Provide the (X, Y) coordinate of the cell's center where the given text is located.  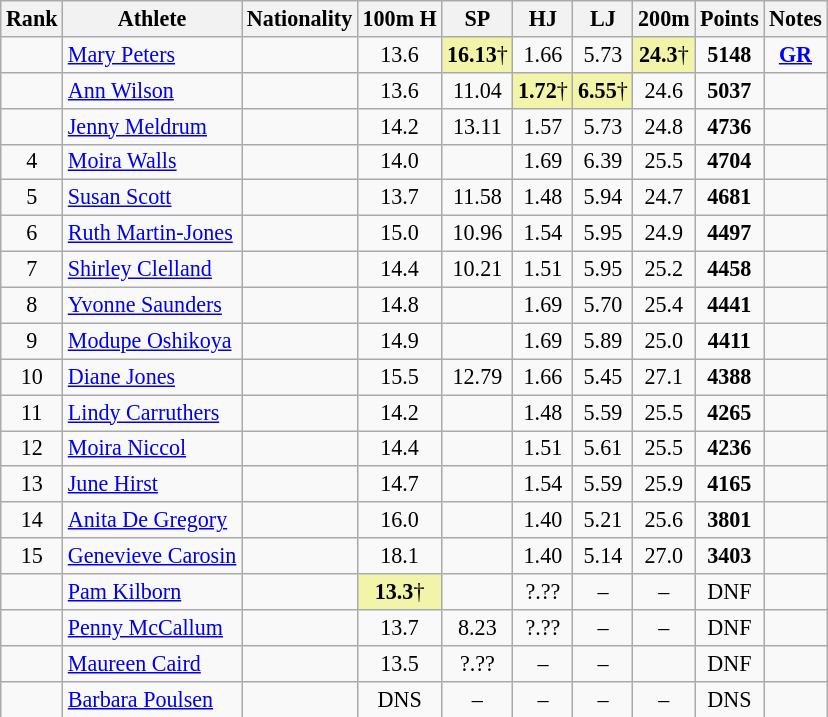
4236 (730, 448)
13.11 (478, 126)
100m H (400, 18)
6.55† (603, 90)
10 (32, 377)
11.04 (478, 90)
4411 (730, 341)
11.58 (478, 198)
15 (32, 556)
5 (32, 198)
GR (796, 54)
16.13† (478, 54)
Rank (32, 18)
Moira Walls (152, 162)
Points (730, 18)
Shirley Clelland (152, 269)
SP (478, 18)
4388 (730, 377)
4458 (730, 269)
14.7 (400, 484)
6.39 (603, 162)
14 (32, 520)
24.8 (664, 126)
14.9 (400, 341)
10.21 (478, 269)
HJ (543, 18)
13.3† (400, 591)
Penny McCallum (152, 627)
8.23 (478, 627)
8 (32, 305)
5.61 (603, 448)
27.0 (664, 556)
11 (32, 412)
25.6 (664, 520)
25.0 (664, 341)
Anita De Gregory (152, 520)
4736 (730, 126)
5.70 (603, 305)
Athlete (152, 18)
12 (32, 448)
15.5 (400, 377)
25.2 (664, 269)
13.5 (400, 663)
Ann Wilson (152, 90)
4497 (730, 233)
3801 (730, 520)
5148 (730, 54)
Ruth Martin-Jones (152, 233)
25.9 (664, 484)
Moira Niccol (152, 448)
16.0 (400, 520)
4441 (730, 305)
4165 (730, 484)
Barbara Poulsen (152, 699)
Nationality (300, 18)
15.0 (400, 233)
4704 (730, 162)
12.79 (478, 377)
5.45 (603, 377)
LJ (603, 18)
Mary Peters (152, 54)
24.7 (664, 198)
June Hirst (152, 484)
Modupe Oshikoya (152, 341)
7 (32, 269)
24.3† (664, 54)
5.21 (603, 520)
Genevieve Carosin (152, 556)
27.1 (664, 377)
24.6 (664, 90)
25.4 (664, 305)
4265 (730, 412)
Diane Jones (152, 377)
Jenny Meldrum (152, 126)
3403 (730, 556)
6 (32, 233)
Notes (796, 18)
1.72† (543, 90)
5.14 (603, 556)
10.96 (478, 233)
200m (664, 18)
Pam Kilborn (152, 591)
4681 (730, 198)
5.89 (603, 341)
5.94 (603, 198)
Yvonne Saunders (152, 305)
14.0 (400, 162)
4 (32, 162)
14.8 (400, 305)
18.1 (400, 556)
Maureen Caird (152, 663)
1.57 (543, 126)
Lindy Carruthers (152, 412)
24.9 (664, 233)
Susan Scott (152, 198)
9 (32, 341)
13 (32, 484)
5037 (730, 90)
